From the cell containing the given text, extract its center point as (x, y) coordinate. 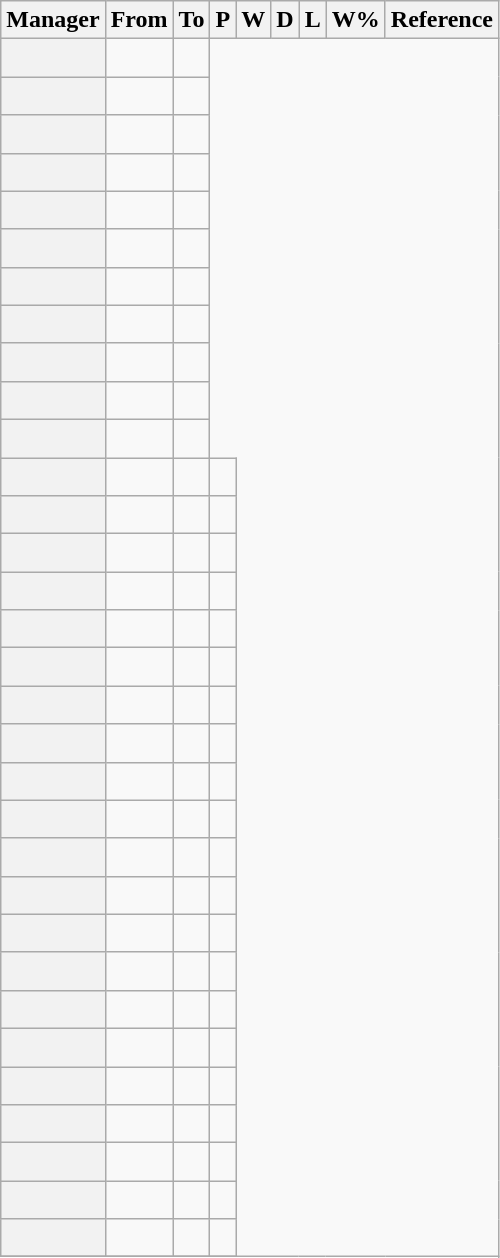
To (192, 20)
L (312, 20)
Manager (53, 20)
W (254, 20)
From (139, 20)
W% (356, 20)
Reference (442, 20)
D (285, 20)
P (223, 20)
